Output the [X, Y] coordinate of the center of the cell containing the given text.  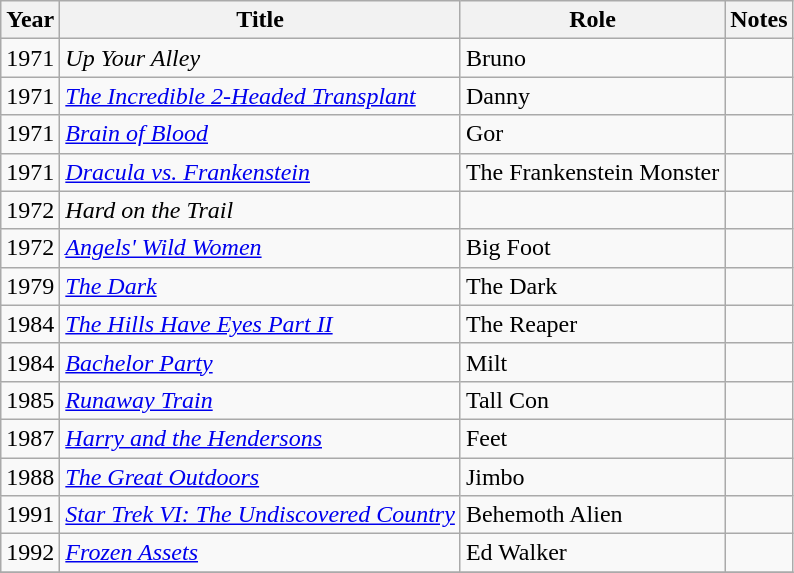
The Hills Have Eyes Part II [260, 324]
The Frankenstein Monster [592, 172]
1992 [30, 553]
Up Your Alley [260, 58]
Angels' Wild Women [260, 248]
The Incredible 2-Headed Transplant [260, 96]
The Reaper [592, 324]
Tall Con [592, 400]
Dracula vs. Frankenstein [260, 172]
1987 [30, 438]
Gor [592, 134]
1985 [30, 400]
Feet [592, 438]
Harry and the Hendersons [260, 438]
1988 [30, 477]
Brain of Blood [260, 134]
Ed Walker [592, 553]
Big Foot [592, 248]
Danny [592, 96]
The Great Outdoors [260, 477]
Milt [592, 362]
Behemoth Alien [592, 515]
Title [260, 20]
Notes [759, 20]
Year [30, 20]
Jimbo [592, 477]
Bachelor Party [260, 362]
1991 [30, 515]
Star Trek VI: The Undiscovered Country [260, 515]
1979 [30, 286]
Role [592, 20]
Hard on the Trail [260, 210]
Frozen Assets [260, 553]
Runaway Train [260, 400]
Bruno [592, 58]
